For the text-containing cell, return its midpoint in (x, y) coordinate format. 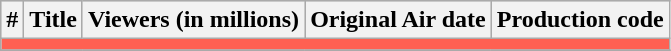
Title (54, 20)
Original Air date (398, 20)
Viewers (in millions) (193, 20)
Production code (580, 20)
# (12, 20)
